Search for the cell housing the specified text and yield its [x, y] center coordinate. 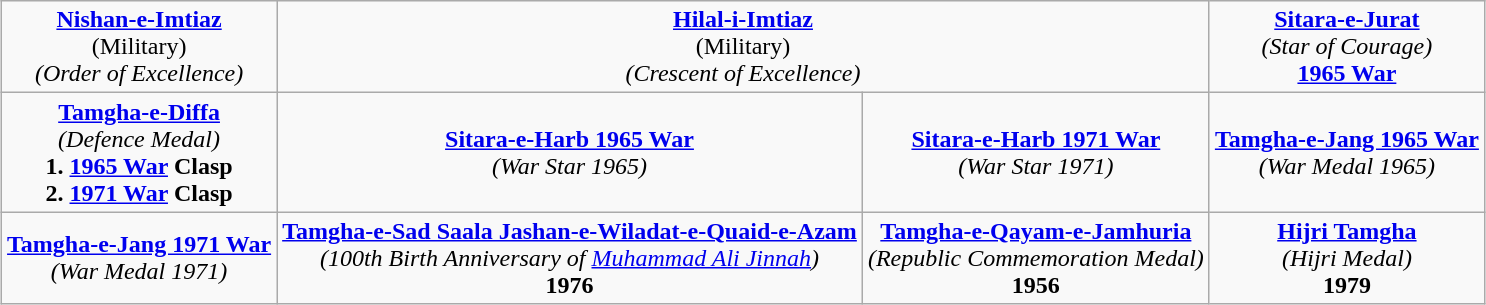
Nishan-e-Imtiaz(Military)(Order of Excellence) [140, 47]
Sitara-e-Jurat(Star of Courage)1965 War [1346, 47]
Sitara-e-Harb 1965 War(War Star 1965) [570, 152]
Hijri Tamgha(Hijri Medal)1979 [1346, 258]
Tamgha-e-Qayam-e-Jamhuria(Republic Commemoration Medal)1956 [1036, 258]
Tamgha-e-Jang 1971 War(War Medal 1971) [140, 258]
Sitara-e-Harb 1971 War(War Star 1971) [1036, 152]
Hilal-i-Imtiaz(Military)(Crescent of Excellence) [744, 47]
Tamgha-e-Jang 1965 War(War Medal 1965) [1346, 152]
Tamgha-e-Diffa(Defence Medal)1. 1965 War Clasp2. 1971 War Clasp [140, 152]
Tamgha-e-Sad Saala Jashan-e-Wiladat-e-Quaid-e-Azam(100th Birth Anniversary of Muhammad Ali Jinnah)1976 [570, 258]
